Determine the (X, Y) coordinate at the center of the cell enclosing the given text.  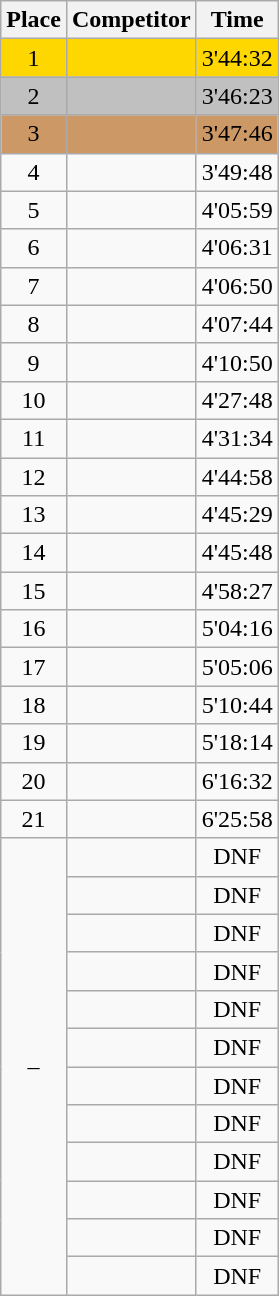
3'49:48 (237, 172)
– (34, 1066)
18 (34, 705)
6'16:32 (237, 781)
1 (34, 58)
6'25:58 (237, 819)
3'44:32 (237, 58)
3'46:23 (237, 96)
6 (34, 248)
4'45:29 (237, 515)
3'47:46 (237, 134)
4'06:50 (237, 286)
4'58:27 (237, 591)
15 (34, 591)
4'10:50 (237, 362)
Time (237, 20)
4 (34, 172)
8 (34, 324)
19 (34, 743)
2 (34, 96)
10 (34, 400)
16 (34, 629)
4'45:48 (237, 553)
21 (34, 819)
3 (34, 134)
17 (34, 667)
Competitor (131, 20)
4'05:59 (237, 210)
20 (34, 781)
7 (34, 286)
4'27:48 (237, 400)
5'05:06 (237, 667)
12 (34, 477)
4'31:34 (237, 438)
5'10:44 (237, 705)
11 (34, 438)
5 (34, 210)
13 (34, 515)
14 (34, 553)
Place (34, 20)
5'04:16 (237, 629)
9 (34, 362)
4'44:58 (237, 477)
5'18:14 (237, 743)
4'07:44 (237, 324)
4'06:31 (237, 248)
